Locate the cell with the specified text and output its [x, y] center coordinate. 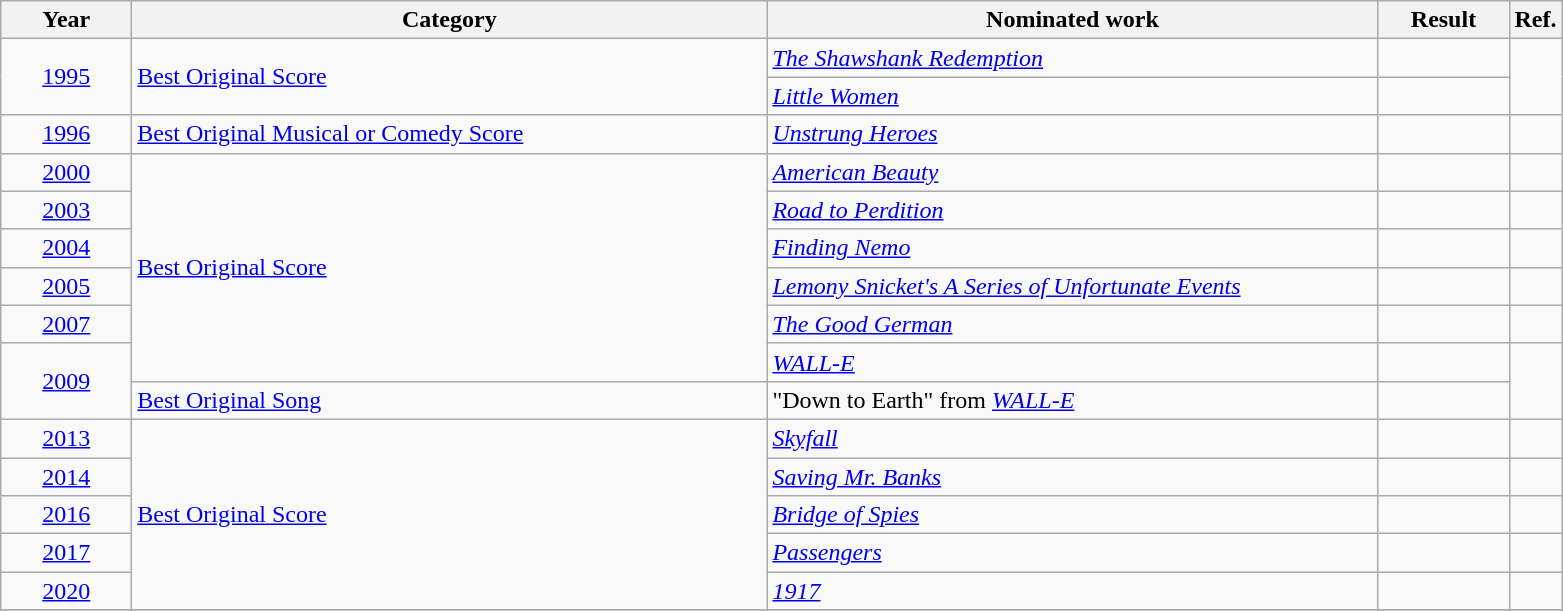
2020 [66, 591]
2014 [66, 477]
2009 [66, 381]
Bridge of Spies [1072, 515]
2017 [66, 553]
1917 [1072, 591]
Nominated work [1072, 20]
2000 [66, 172]
2003 [66, 210]
Result [1444, 20]
2004 [66, 248]
"Down to Earth" from WALL-E [1072, 400]
Year [66, 20]
American Beauty [1072, 172]
1995 [66, 77]
Ref. [1536, 20]
Best Original Musical or Comedy Score [450, 134]
1996 [66, 134]
Category [450, 20]
2016 [66, 515]
Best Original Song [450, 400]
The Shawshank Redemption [1072, 58]
Unstrung Heroes [1072, 134]
Saving Mr. Banks [1072, 477]
2013 [66, 438]
WALL-E [1072, 362]
Finding Nemo [1072, 248]
Skyfall [1072, 438]
2007 [66, 324]
2005 [66, 286]
The Good German [1072, 324]
Passengers [1072, 553]
Road to Perdition [1072, 210]
Little Women [1072, 96]
Lemony Snicket's A Series of Unfortunate Events [1072, 286]
